Extract the [X, Y] coordinate from the center of the cell holding the provided text.  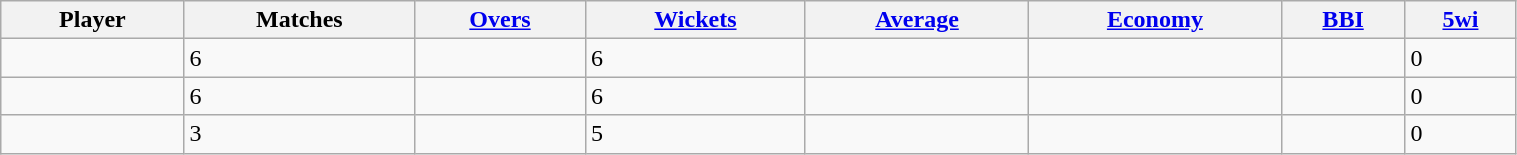
Economy [1156, 20]
Player [92, 20]
Overs [500, 20]
BBI [1343, 20]
5wi [1460, 20]
5 [695, 134]
Wickets [695, 20]
Average [916, 20]
Matches [300, 20]
3 [300, 134]
